Output the [x, y] coordinate of the center of the cell containing the given text.  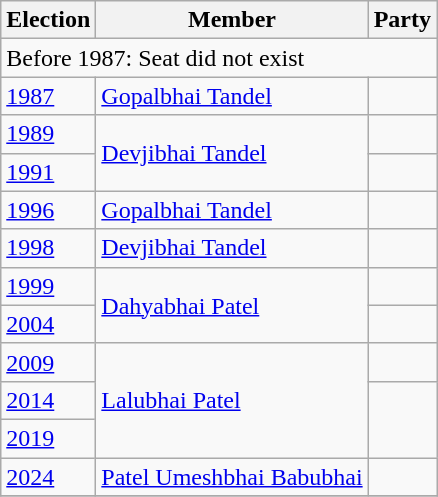
2004 [48, 324]
2014 [48, 400]
1987 [48, 96]
1999 [48, 286]
2024 [48, 477]
Party [402, 20]
Dahyabhai Patel [232, 305]
Before 1987: Seat did not exist [219, 58]
1991 [48, 172]
1998 [48, 248]
1996 [48, 210]
2019 [48, 438]
Patel Umeshbhai Babubhai [232, 477]
Lalubhai Patel [232, 400]
1989 [48, 134]
Election [48, 20]
Member [232, 20]
2009 [48, 362]
